Return the [x, y] coordinate for the center point of the cell that contains the specified text.  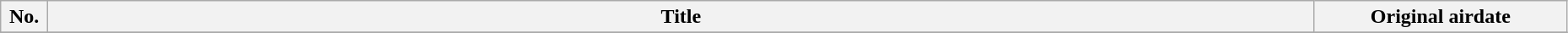
Original airdate [1441, 17]
Title [681, 17]
No. [24, 17]
